Find where the given text appears and provide that cell's center as (x, y) coordinate. 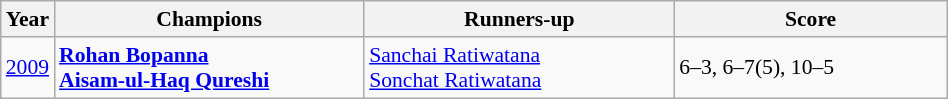
Champions (209, 19)
Runners-up (519, 19)
Rohan Bopanna Aisam-ul-Haq Qureshi (209, 68)
Year (28, 19)
6–3, 6–7(5), 10–5 (810, 68)
Score (810, 19)
Sanchai Ratiwatana Sonchat Ratiwatana (519, 68)
2009 (28, 68)
